Return (X, Y) of the center of cell containing provided text 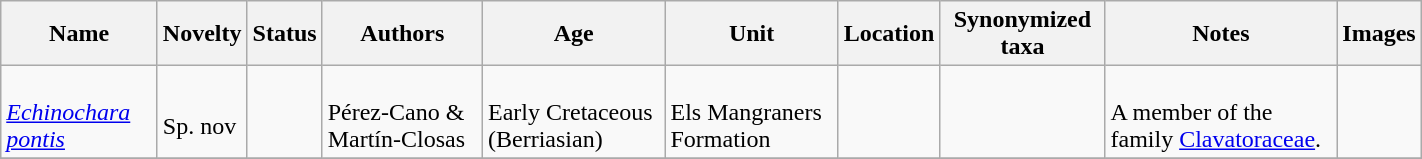
Location (889, 34)
A member of the family Clavatoraceae. (1221, 112)
Images (1379, 34)
Status (284, 34)
Name (80, 34)
Els Mangraners Formation (752, 112)
Novelty (202, 34)
Early Cretaceous (Berriasian) (573, 112)
Age (573, 34)
Pérez-Cano & Martín-Closas (402, 112)
Sp. nov (202, 112)
Unit (752, 34)
Authors (402, 34)
Synonymized taxa (1022, 34)
Notes (1221, 34)
Echinochara pontis (80, 112)
